Locate the cell with the specified text and output its [x, y] center coordinate. 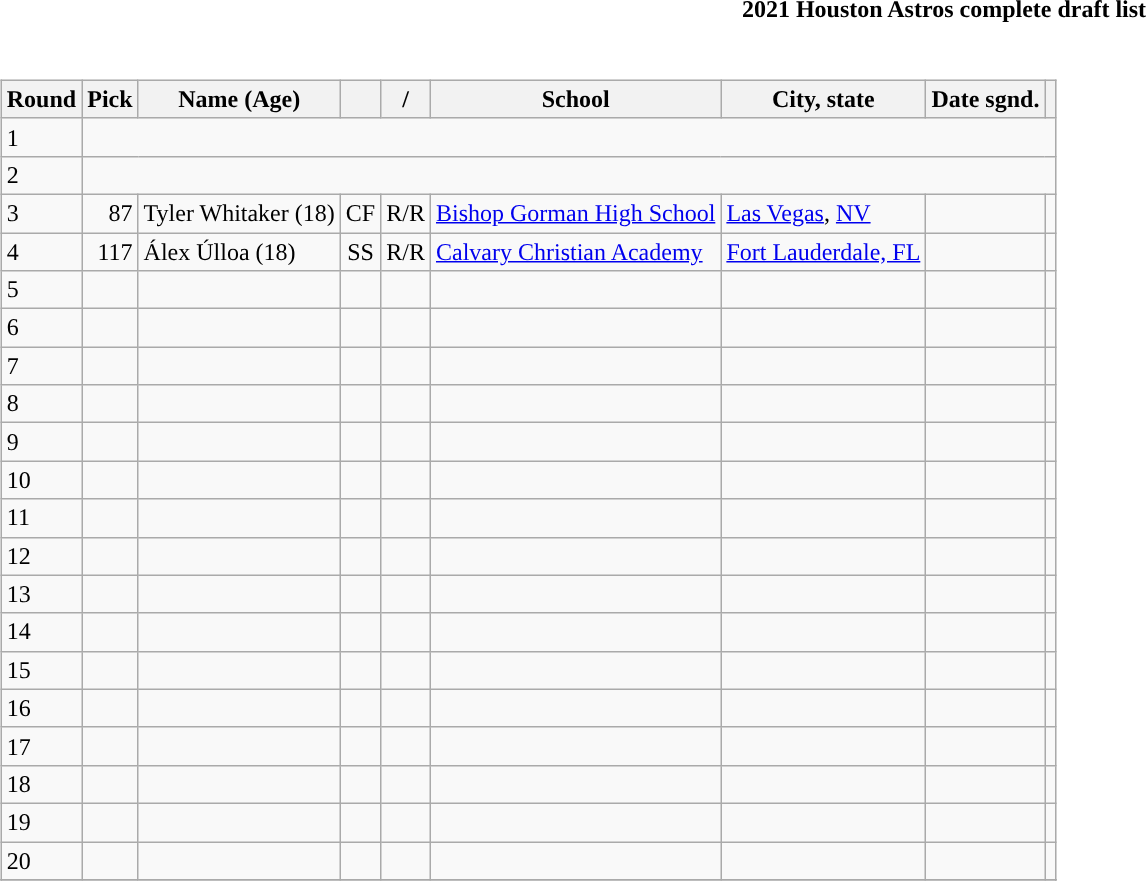
Date sgnd. [986, 99]
11 [41, 518]
Las Vegas, NV [824, 213]
15 [41, 670]
19 [41, 822]
117 [110, 251]
13 [41, 594]
Tyler Whitaker (18) [239, 213]
4 [41, 251]
20 [41, 861]
School [575, 99]
5 [41, 290]
18 [41, 784]
1 [41, 137]
17 [41, 746]
CF [360, 213]
Fort Lauderdale, FL [824, 251]
3 [41, 213]
2 [41, 175]
16 [41, 708]
Calvary Christian Academy [575, 251]
Name (Age) [239, 99]
8 [41, 404]
12 [41, 556]
9 [41, 442]
/ [406, 99]
Pick [110, 99]
City, state [824, 99]
SS [360, 251]
Álex Úlloa (18) [239, 251]
Round [41, 99]
6 [41, 328]
7 [41, 366]
14 [41, 632]
Bishop Gorman High School [575, 213]
10 [41, 480]
87 [110, 213]
